Search for the cell housing the specified text and yield its [X, Y] center coordinate. 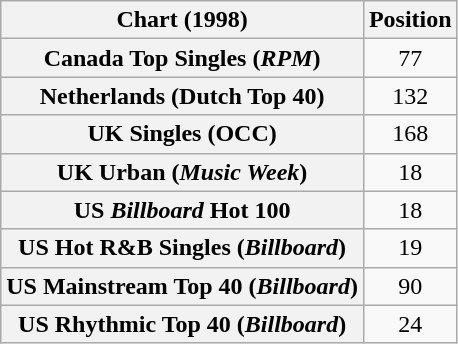
90 [410, 286]
132 [410, 96]
19 [410, 248]
Netherlands (Dutch Top 40) [182, 96]
Position [410, 20]
US Rhythmic Top 40 (Billboard) [182, 324]
24 [410, 324]
Chart (1998) [182, 20]
US Mainstream Top 40 (Billboard) [182, 286]
UK Urban (Music Week) [182, 172]
77 [410, 58]
Canada Top Singles (RPM) [182, 58]
UK Singles (OCC) [182, 134]
US Billboard Hot 100 [182, 210]
US Hot R&B Singles (Billboard) [182, 248]
168 [410, 134]
